Return [x, y] of the center of cell containing provided text 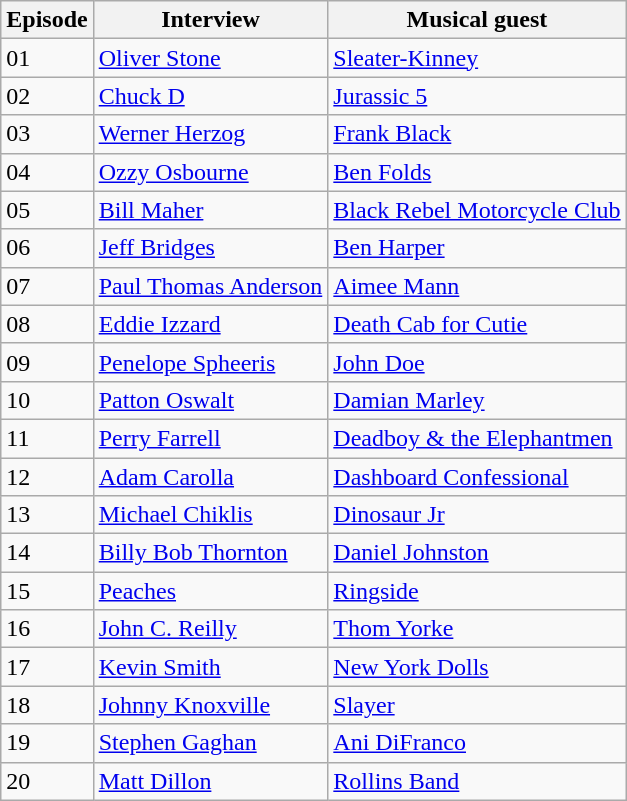
Ben Harper [477, 248]
Adam Carolla [210, 477]
Ringside [477, 591]
Jeff Bridges [210, 248]
11 [47, 438]
06 [47, 248]
18 [47, 705]
Interview [210, 20]
Ben Folds [477, 172]
13 [47, 515]
10 [47, 400]
Jurassic 5 [477, 96]
Frank Black [477, 134]
Musical guest [477, 20]
Matt Dillon [210, 781]
Patton Oswalt [210, 400]
Werner Herzog [210, 134]
Dashboard Confessional [477, 477]
Dinosaur Jr [477, 515]
04 [47, 172]
Slayer [477, 705]
Michael Chiklis [210, 515]
Penelope Spheeris [210, 362]
John C. Reilly [210, 629]
Perry Farrell [210, 438]
05 [47, 210]
20 [47, 781]
12 [47, 477]
17 [47, 667]
Oliver Stone [210, 58]
New York Dolls [477, 667]
Thom Yorke [477, 629]
Death Cab for Cutie [477, 324]
Paul Thomas Anderson [210, 286]
14 [47, 553]
Ozzy Osbourne [210, 172]
03 [47, 134]
Bill Maher [210, 210]
Daniel Johnston [477, 553]
15 [47, 591]
Stephen Gaghan [210, 743]
01 [47, 58]
Peaches [210, 591]
16 [47, 629]
Deadboy & the Elephantmen [477, 438]
08 [47, 324]
07 [47, 286]
19 [47, 743]
Billy Bob Thornton [210, 553]
Black Rebel Motorcycle Club [477, 210]
09 [47, 362]
Rollins Band [477, 781]
Damian Marley [477, 400]
Eddie Izzard [210, 324]
Ani DiFranco [477, 743]
02 [47, 96]
Chuck D [210, 96]
Johnny Knoxville [210, 705]
Kevin Smith [210, 667]
Sleater-Kinney [477, 58]
Aimee Mann [477, 286]
Episode [47, 20]
John Doe [477, 362]
